Scan for the cell matching the given text and deliver its [x, y] coordinate at center. 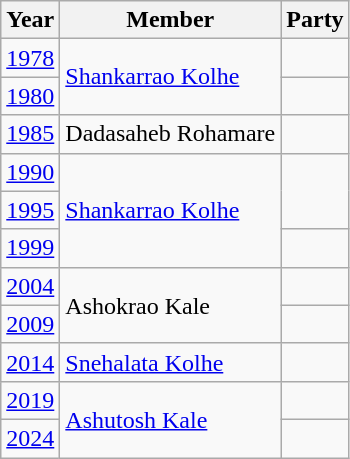
1978 [30, 58]
1980 [30, 96]
Snehalata Kolhe [170, 362]
2014 [30, 362]
2004 [30, 286]
1985 [30, 134]
2009 [30, 324]
Ashokrao Kale [170, 305]
1999 [30, 248]
2019 [30, 400]
Dadasaheb Rohamare [170, 134]
Ashutosh Kale [170, 419]
Year [30, 20]
1995 [30, 210]
2024 [30, 438]
Member [170, 20]
1990 [30, 172]
Party [315, 20]
